Determine the [X, Y] coordinate at the center of the cell enclosing the given text.  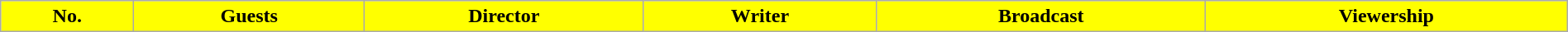
No. [68, 16]
Guests [250, 16]
Director [504, 16]
Writer [760, 16]
Broadcast [1041, 16]
Viewership [1387, 16]
